Return the [x, y] coordinate for the center point of the cell that contains the specified text.  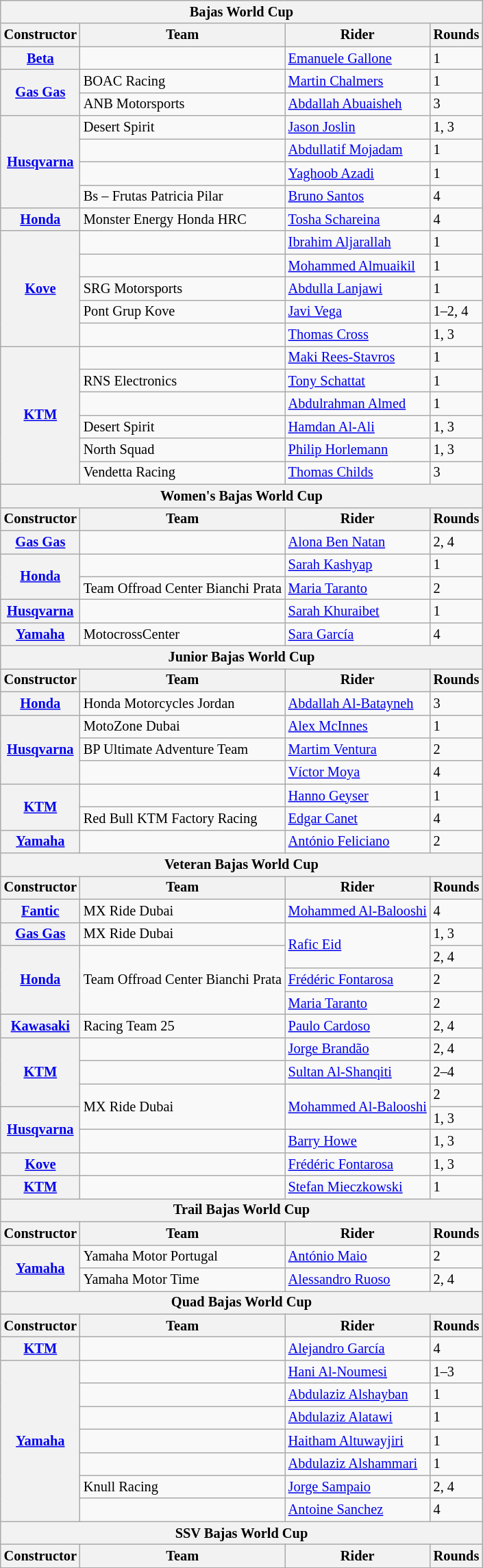
Maki Rees-Stavros [358, 357]
Knull Racing [182, 1487]
Yamaha Motor Portugal [182, 1256]
MotoZone Dubai [182, 726]
2–4 [456, 1072]
Barry Howe [358, 1141]
Quad Bajas World Cup [241, 1302]
Alona Ben Natan [358, 542]
Fantic [40, 911]
Stefan Mieczkowski [358, 1187]
Yamaha Motor Time [182, 1279]
Abdulaziz Alatawi [358, 1417]
Martin Chalmers [358, 81]
Víctor Moya [358, 772]
SSV Bajas World Cup [241, 1533]
Abdallah Al-Batayneh [358, 703]
Sarah Khuraibet [358, 611]
RNS Electronics [182, 381]
Alessandro Ruoso [358, 1279]
1–2, 4 [456, 312]
Antoine Sanchez [358, 1510]
North Squad [182, 450]
Abdulaziz Alshayban [358, 1395]
Sara García [358, 634]
Jorge Sampaio [358, 1487]
MotocrossCenter [182, 634]
Alex McInnes [358, 726]
Pont Grup Kove [182, 312]
Javi Vega [358, 312]
BOAC Racing [182, 81]
Abdullatif Mojadam [358, 150]
Martim Ventura [358, 749]
Hani Al-Noumesi [358, 1371]
Emanuele Gallone [358, 58]
Haitham Altuwayjiri [358, 1441]
Mohammed Almuaikil [358, 266]
Thomas Childs [358, 472]
Monster Energy Honda HRC [182, 219]
Bs – Frutas Patricia Pilar [182, 197]
Ibrahim Aljarallah [358, 242]
Kawasaki [40, 1026]
Vendetta Racing [182, 472]
Bajas World Cup [241, 12]
Women's Bajas World Cup [241, 496]
Edgar Canet [358, 818]
Abdulaziz Alshammari [358, 1464]
Tony Schattat [358, 381]
António Feliciano [358, 842]
Sarah Kashyap [358, 565]
Trail Bajas World Cup [241, 1210]
Rafic Eid [358, 945]
Jason Joslin [358, 127]
Jorge Brandão [358, 1049]
Hanno Geyser [358, 796]
SRG Motorsports [182, 288]
Abdulrahman Almed [358, 403]
Junior Bajas World Cup [241, 657]
Philip Horlemann [358, 450]
Racing Team 25 [182, 1026]
Abdulla Lanjawi [358, 288]
Tosha Schareina [358, 219]
Red Bull KTM Factory Racing [182, 818]
Abdallah Abuaisheh [358, 104]
ANB Motorsports [182, 104]
Veteran Bajas World Cup [241, 865]
Thomas Cross [358, 335]
Sultan Al-Shanqiti [358, 1072]
Honda Motorcycles Jordan [182, 703]
1–3 [456, 1371]
Alejandro García [358, 1348]
Yaghoob Azadi [358, 173]
Paulo Cardoso [358, 1026]
BP Ultimate Adventure Team [182, 749]
Beta [40, 58]
Bruno Santos [358, 197]
Hamdan Al-Ali [358, 427]
António Maio [358, 1256]
